Determine the [x, y] coordinate at the center of the cell enclosing the given text.  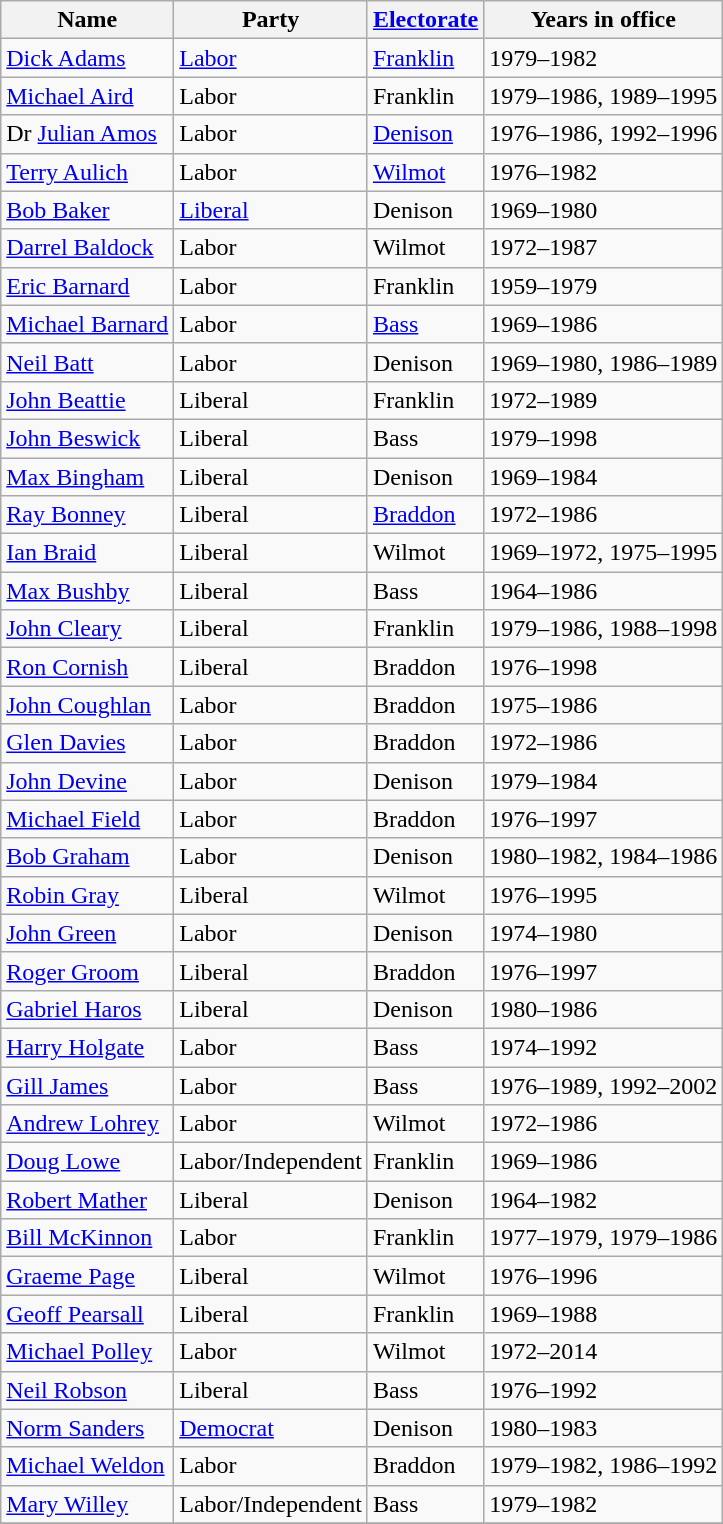
1976–1998 [604, 667]
1976–1992 [604, 1390]
1980–1983 [604, 1428]
Name [88, 20]
1969–1972, 1975–1995 [604, 553]
John Green [88, 933]
Michael Aird [88, 96]
1976–1982 [604, 172]
1980–1986 [604, 1009]
1975–1986 [604, 705]
Michael Polley [88, 1352]
1969–1988 [604, 1314]
Ron Cornish [88, 667]
John Coughlan [88, 705]
1979–1984 [604, 781]
Michael Field [88, 819]
1972–2014 [604, 1352]
Doug Lowe [88, 1162]
John Cleary [88, 629]
Harry Holgate [88, 1047]
1964–1982 [604, 1200]
Democrat [271, 1428]
1976–1986, 1992–1996 [604, 134]
1959–1979 [604, 286]
Glen Davies [88, 743]
Neil Robson [88, 1390]
Party [271, 20]
1974–1992 [604, 1047]
Graeme Page [88, 1276]
Michael Barnard [88, 324]
Gabriel Haros [88, 1009]
Bill McKinnon [88, 1238]
1979–1986, 1989–1995 [604, 96]
1977–1979, 1979–1986 [604, 1238]
Norm Sanders [88, 1428]
1974–1980 [604, 933]
1969–1980 [604, 210]
Michael Weldon [88, 1466]
1980–1982, 1984–1986 [604, 857]
John Beswick [88, 438]
1976–1995 [604, 895]
Dr Julian Amos [88, 134]
Neil Batt [88, 362]
1964–1986 [604, 591]
Geoff Pearsall [88, 1314]
Years in office [604, 20]
Mary Willey [88, 1504]
1969–1984 [604, 477]
John Devine [88, 781]
1979–1986, 1988–1998 [604, 629]
Ian Braid [88, 553]
1972–1987 [604, 248]
Gill James [88, 1085]
Robert Mather [88, 1200]
Ray Bonney [88, 515]
Andrew Lohrey [88, 1124]
1972–1989 [604, 400]
1979–1998 [604, 438]
Max Bingham [88, 477]
Bob Baker [88, 210]
Roger Groom [88, 971]
Max Bushby [88, 591]
1979–1982, 1986–1992 [604, 1466]
Darrel Baldock [88, 248]
1976–1996 [604, 1276]
1969–1980, 1986–1989 [604, 362]
John Beattie [88, 400]
Dick Adams [88, 58]
Eric Barnard [88, 286]
Terry Aulich [88, 172]
Electorate [425, 20]
1976–1989, 1992–2002 [604, 1085]
Bob Graham [88, 857]
Robin Gray [88, 895]
